Output the [x, y] coordinate of the center of the cell containing the given text.  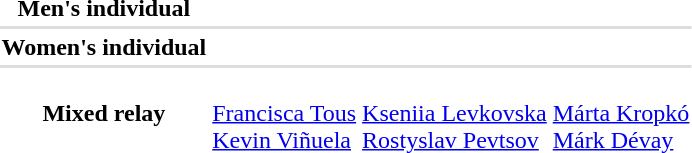
Women's individual [104, 47]
